Extract the (X, Y) coordinate from the center of the cell holding the provided text.  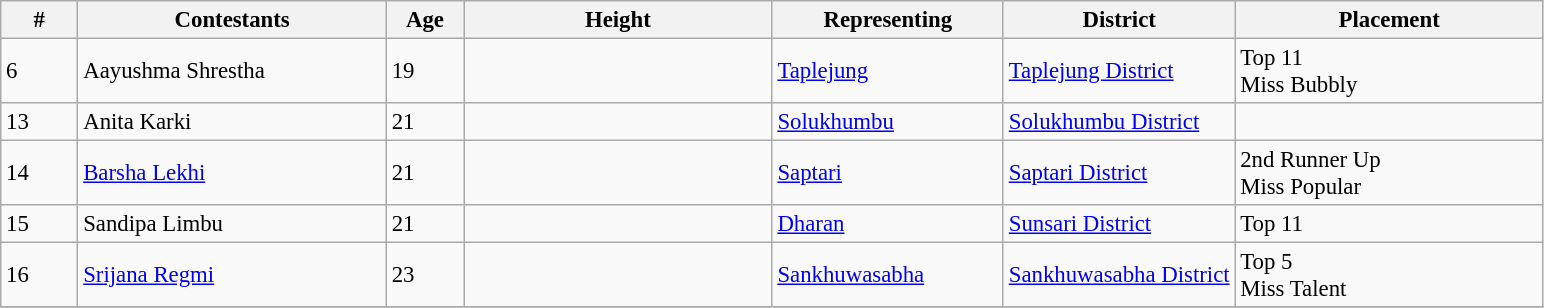
Srijana Regmi (232, 276)
13 (40, 122)
Sunsari District (1118, 224)
District (1118, 20)
Saptari District (1118, 174)
6 (40, 72)
Taplejung District (1118, 72)
Sankhuwasabha District (1118, 276)
23 (424, 276)
Barsha Lekhi (232, 174)
15 (40, 224)
Age (424, 20)
# (40, 20)
19 (424, 72)
14 (40, 174)
Sandipa Limbu (232, 224)
Sankhuwasabha (888, 276)
Placement (1390, 20)
Anita Karki (232, 122)
Solukhumbu District (1118, 122)
Top 11 Miss Bubbly (1390, 72)
Top 5 Miss Talent (1390, 276)
16 (40, 276)
Taplejung (888, 72)
Top 11 (1390, 224)
Saptari (888, 174)
Solukhumbu (888, 122)
Height (618, 20)
Aayushma Shrestha (232, 72)
Contestants (232, 20)
2nd Runner Up Miss Popular (1390, 174)
Dharan (888, 224)
Representing (888, 20)
